Determine the (x, y) coordinate at the center of the cell enclosing the given text.  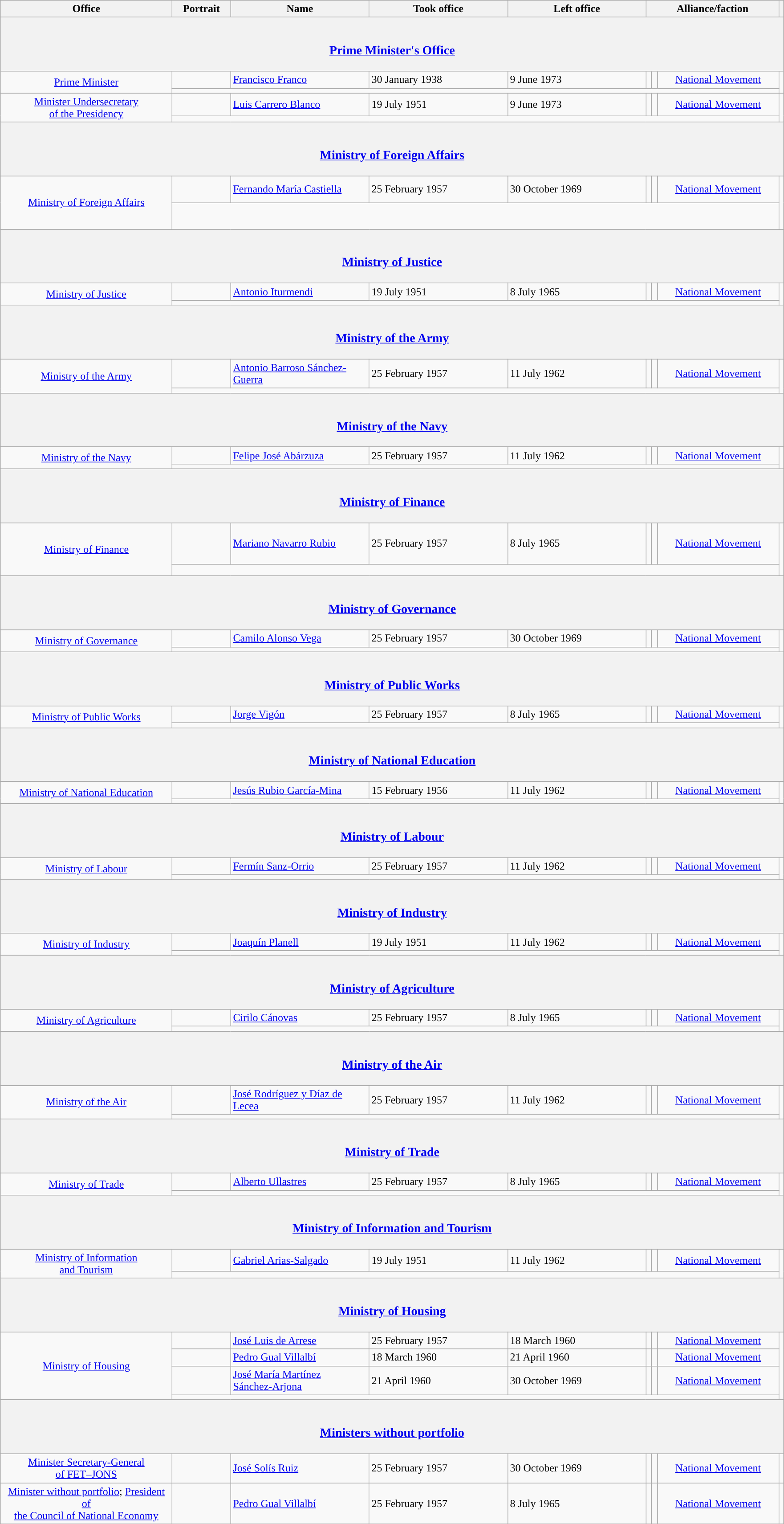
Joaquín Planell (300, 942)
José Luis de Arrese (300, 1340)
Antonio Barroso Sánchez-Guerra (300, 373)
Antonio Iturmendi (300, 292)
José Rodríguez y Díaz de Lecea (300, 1099)
Prime Minister's Office (392, 45)
Alberto Ullastres (300, 1181)
Alliance/faction (712, 9)
José María MartínezSánchez-Arjona (300, 1380)
Ministers without portfolio (392, 1426)
Fernando María Castiella (300, 189)
Minister without portfolio; President ofthe Council of National Economy (86, 1504)
Portrait (201, 9)
15 February 1956 (438, 790)
Minister Undersecretaryof the Presidency (86, 108)
30 January 1938 (438, 80)
Felipe José Abárzuza (300, 455)
Ministry of Information and Tourism (392, 1222)
Fermín Sanz-Orrio (300, 866)
Took office (438, 9)
Gabriel Arias-Salgado (300, 1260)
Camilo Alonso Vega (300, 638)
Minister Secretary-Generalof FET–JONS (86, 1468)
Jorge Vigón (300, 714)
Francisco Franco (300, 80)
Luis Carrero Blanco (300, 104)
Jesús Rubio García-Mina (300, 790)
Mariano Navarro Rubio (300, 543)
Ministry of Informationand Tourism (86, 1263)
Office (86, 9)
Left office (577, 9)
José Solís Ruiz (300, 1468)
Name (300, 9)
Prime Minister (86, 82)
Cirilo Cánovas (300, 1018)
